Search for the cell housing the specified text and yield its (X, Y) center coordinate. 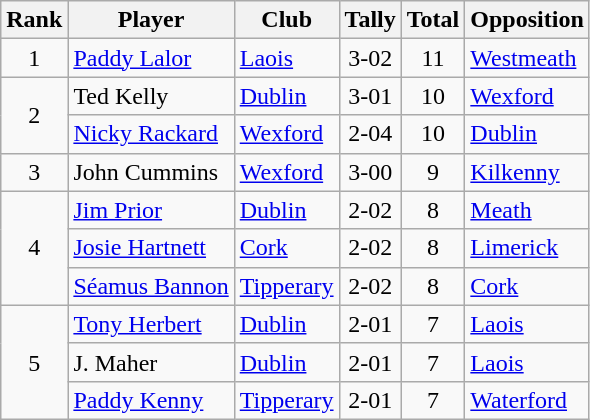
Westmeath (527, 58)
5 (34, 362)
Rank (34, 20)
Meath (527, 210)
Player (151, 20)
Kilkenny (527, 172)
9 (433, 172)
2-04 (370, 134)
Nicky Rackard (151, 134)
J. Maher (151, 362)
Josie Hartnett (151, 248)
Opposition (527, 20)
1 (34, 58)
Paddy Kenny (151, 400)
Tally (370, 20)
John Cummins (151, 172)
Jim Prior (151, 210)
Total (433, 20)
2 (34, 115)
3-00 (370, 172)
11 (433, 58)
3 (34, 172)
Séamus Bannon (151, 286)
Ted Kelly (151, 96)
Paddy Lalor (151, 58)
Limerick (527, 248)
4 (34, 248)
3-02 (370, 58)
Waterford (527, 400)
Tony Herbert (151, 324)
Club (286, 20)
3-01 (370, 96)
